Determine the (x, y) coordinate at the center of the cell enclosing the given text.  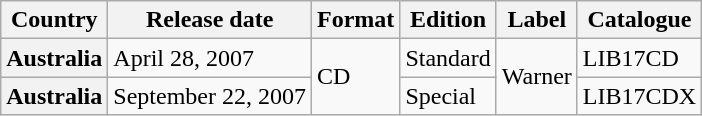
Catalogue (639, 20)
Country (54, 20)
Edition (448, 20)
Special (448, 96)
LIB17CDX (639, 96)
Release date (210, 20)
CD (356, 77)
LIB17CD (639, 58)
Label (536, 20)
Format (356, 20)
April 28, 2007 (210, 58)
Warner (536, 77)
September 22, 2007 (210, 96)
Standard (448, 58)
